Extract the [X, Y] coordinate from the center of the cell holding the provided text.  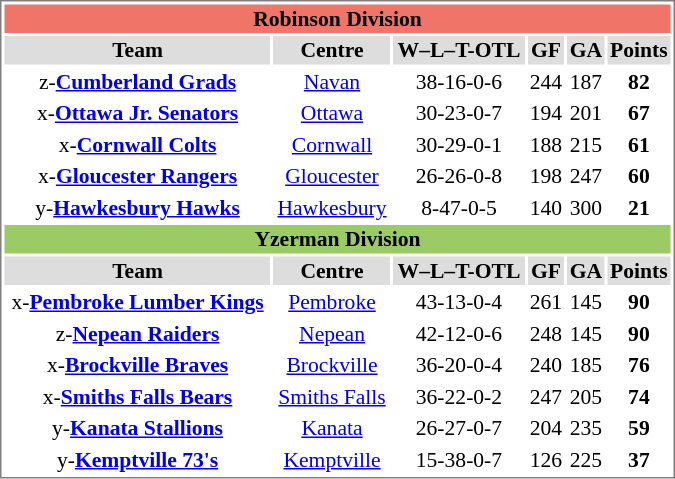
x-Ottawa Jr. Senators [137, 113]
61 [638, 144]
215 [586, 144]
187 [586, 82]
x-Smiths Falls Bears [137, 396]
Hawkesbury [332, 208]
Kemptville [332, 460]
x-Brockville Braves [137, 365]
188 [546, 144]
261 [546, 302]
x-Pembroke Lumber Kings [137, 302]
82 [638, 82]
x-Gloucester Rangers [137, 176]
43-13-0-4 [458, 302]
76 [638, 365]
Yzerman Division [337, 239]
38-16-0-6 [458, 82]
140 [546, 208]
248 [546, 334]
36-22-0-2 [458, 396]
15-38-0-7 [458, 460]
z-Cumberland Grads [137, 82]
300 [586, 208]
y-Hawkesbury Hawks [137, 208]
36-20-0-4 [458, 365]
Cornwall [332, 144]
z-Nepean Raiders [137, 334]
30-29-0-1 [458, 144]
240 [546, 365]
205 [586, 396]
Navan [332, 82]
204 [546, 428]
26-27-0-7 [458, 428]
30-23-0-7 [458, 113]
194 [546, 113]
Brockville [332, 365]
Gloucester [332, 176]
225 [586, 460]
185 [586, 365]
198 [546, 176]
Nepean [332, 334]
y-Kanata Stallions [137, 428]
201 [586, 113]
244 [546, 82]
67 [638, 113]
37 [638, 460]
Ottawa [332, 113]
Kanata [332, 428]
59 [638, 428]
y-Kemptville 73's [137, 460]
74 [638, 396]
60 [638, 176]
Robinson Division [337, 18]
Smiths Falls [332, 396]
235 [586, 428]
42-12-0-6 [458, 334]
126 [546, 460]
26-26-0-8 [458, 176]
21 [638, 208]
8-47-0-5 [458, 208]
x-Cornwall Colts [137, 144]
Pembroke [332, 302]
